Capture the cell that displays the provided text and extract its (X, Y) central coordinate. 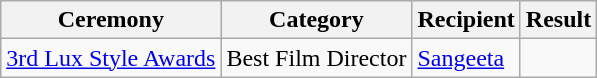
Best Film Director (316, 58)
Ceremony (111, 20)
Category (316, 20)
Result (558, 20)
Sangeeta (466, 58)
3rd Lux Style Awards (111, 58)
Recipient (466, 20)
